Return the (x, y) coordinate for the center point of the cell that contains the specified text.  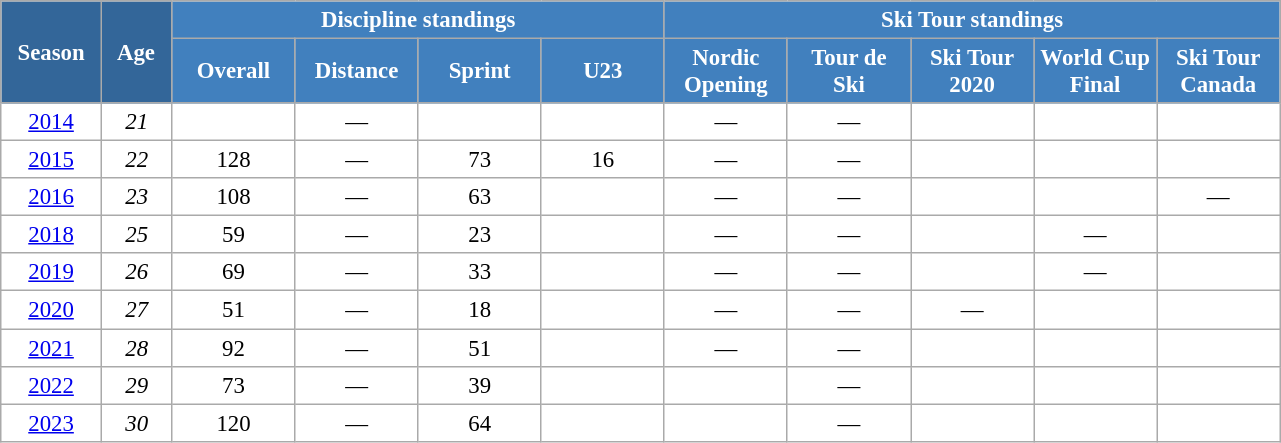
28 (136, 348)
Tour deSki (848, 72)
2023 (52, 423)
25 (136, 235)
2016 (52, 197)
2019 (52, 273)
16 (602, 160)
Discipline standings (418, 20)
30 (136, 423)
NordicOpening (726, 72)
26 (136, 273)
120 (234, 423)
Ski Tour2020 (972, 72)
27 (136, 310)
Age (136, 52)
2022 (52, 385)
21 (136, 122)
29 (136, 385)
2015 (52, 160)
2014 (52, 122)
Season (52, 52)
Distance (356, 72)
Overall (234, 72)
33 (480, 273)
2020 (52, 310)
Ski Tour standings (972, 20)
69 (234, 273)
2021 (52, 348)
Ski TourCanada (1218, 72)
128 (234, 160)
64 (480, 423)
World CupFinal (1096, 72)
39 (480, 385)
63 (480, 197)
59 (234, 235)
2018 (52, 235)
22 (136, 160)
92 (234, 348)
18 (480, 310)
108 (234, 197)
U23 (602, 72)
Sprint (480, 72)
